Provide the [x, y] coordinate of the cell's center where the given text is located.  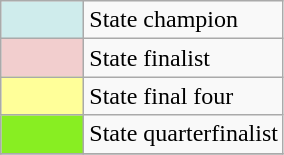
State finalist [184, 58]
State final four [184, 96]
State quarterfinalist [184, 134]
State champion [184, 20]
